For the text-containing cell, return its midpoint in (x, y) coordinate format. 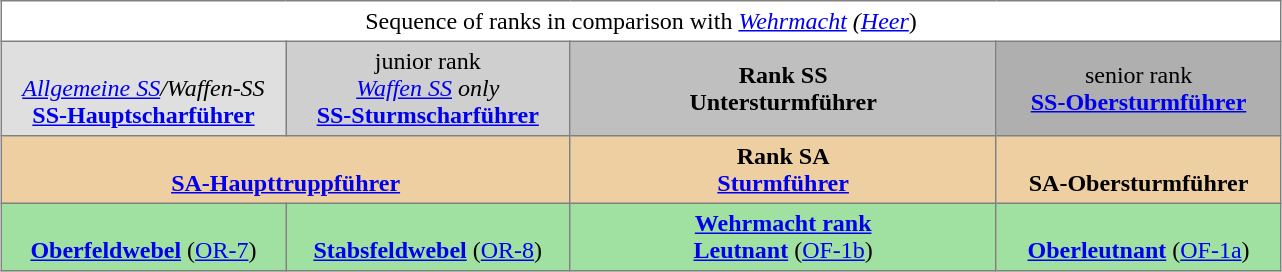
Stabsfeldwebel (OR-8) (428, 237)
Oberfeldwebel (OR-7) (143, 237)
junior rankWaffen SS onlySS-Sturmscharführer (428, 88)
senior rankSS-Obersturmführer (1138, 88)
Rank SSUntersturmführer (783, 88)
SA-Obersturmführer (1138, 170)
Wehrmacht rankLeutnant (OF-1b) (783, 237)
Rank SASturmführer (783, 170)
Sequence of ranks in comparison with Wehrmacht (Heer) (640, 21)
SA-Haupttruppführer (286, 170)
Allgemeine SS/Waffen-SSSS-Hauptscharführer (143, 88)
Oberleutnant (OF-1a) (1138, 237)
